Output the (X, Y) coordinate of the center of the cell containing the given text.  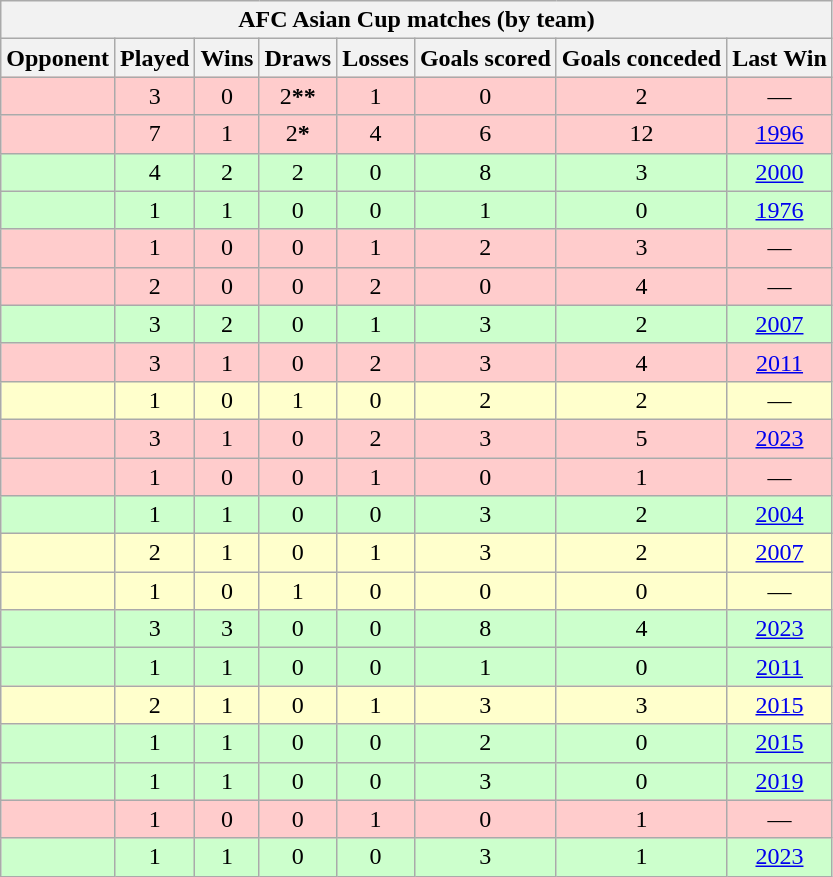
2004 (780, 515)
AFC Asian Cup matches (by team) (417, 20)
Goals scored (485, 58)
2019 (780, 781)
Wins (227, 58)
Draws (298, 58)
5 (641, 438)
Played (155, 58)
1976 (780, 210)
1996 (780, 134)
12 (641, 134)
6 (485, 134)
2000 (780, 172)
Opponent (58, 58)
Losses (376, 58)
2* (298, 134)
Last Win (780, 58)
7 (155, 134)
Goals conceded (641, 58)
2** (298, 96)
